Extract the (X, Y) coordinate from the center of the cell holding the provided text.  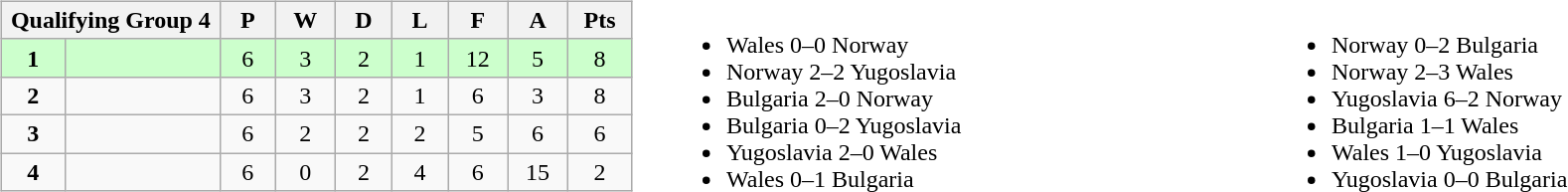
Pts (599, 20)
A (538, 20)
D (364, 20)
W (305, 20)
L (419, 20)
P (248, 20)
F (478, 20)
0 (305, 172)
Qualifying Group 4 (110, 20)
15 (538, 172)
12 (478, 58)
